Find where the given text appears and provide that cell's center as [X, Y] coordinate. 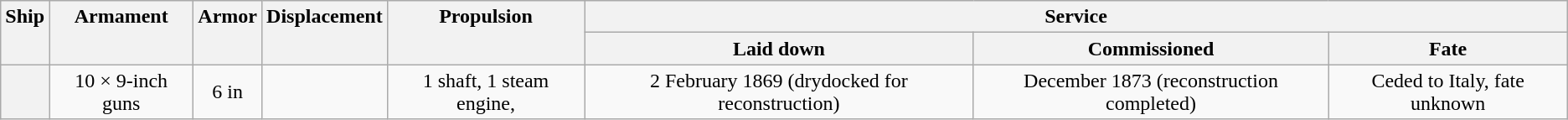
Propulsion [486, 33]
Ceded to Italy, fate unknown [1447, 92]
10 × 9-inch guns [121, 92]
Service [1076, 17]
Laid down [779, 49]
December 1873 (reconstruction completed) [1151, 92]
Displacement [325, 33]
6 in [228, 92]
1 shaft, 1 steam engine, [486, 92]
Ship [25, 33]
Fate [1447, 49]
Commissioned [1151, 49]
Armament [121, 33]
2 February 1869 (drydocked for reconstruction) [779, 92]
Armor [228, 33]
